For the text-containing cell, return its midpoint in (X, Y) coordinate format. 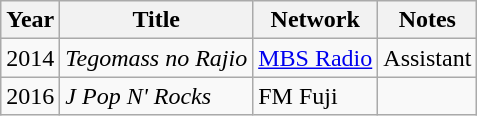
Year (30, 20)
Assistant (428, 58)
MBS Radio (316, 58)
FM Fuji (316, 96)
Title (156, 20)
Network (316, 20)
Tegomass no Rajio (156, 58)
J Pop N' Rocks (156, 96)
2016 (30, 96)
2014 (30, 58)
Notes (428, 20)
